Find where the given text appears and provide that cell's center as (X, Y) coordinate. 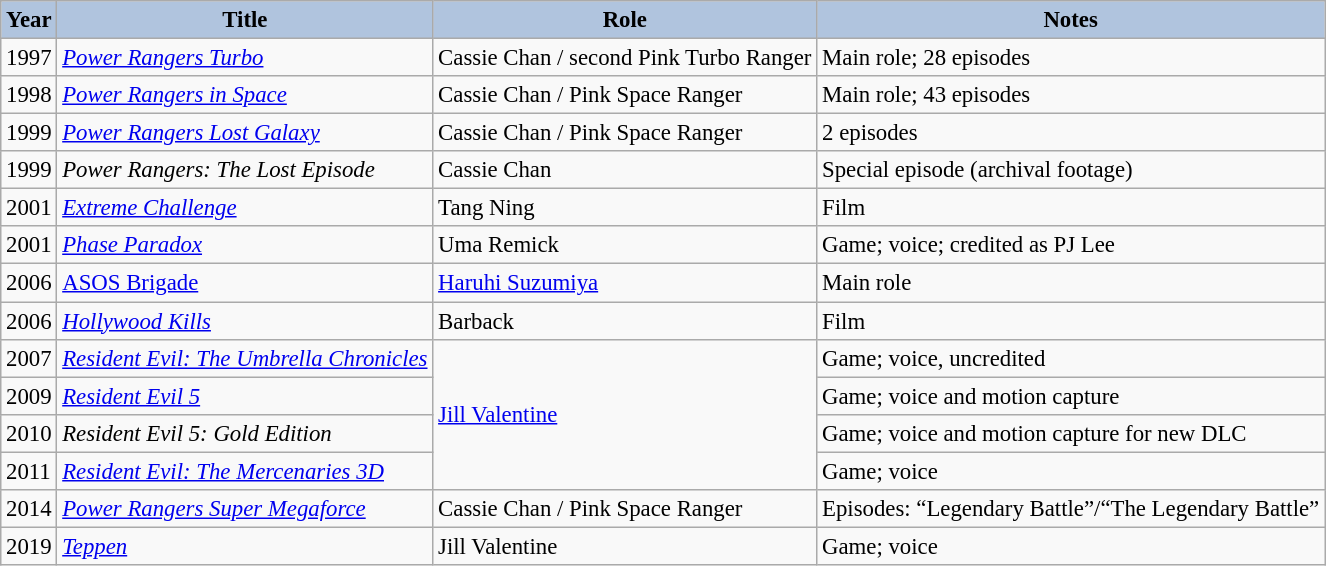
ASOS Brigade (245, 283)
2 episodes (1071, 133)
2010 (29, 433)
Power Rangers in Space (245, 95)
Resident Evil 5: Gold Edition (245, 433)
Power Rangers Lost Galaxy (245, 133)
Power Rangers Turbo (245, 58)
2019 (29, 546)
Barback (625, 321)
2014 (29, 509)
Notes (1071, 20)
Role (625, 20)
Special episode (archival footage) (1071, 170)
Episodes: “Legendary Battle”/“The Legendary Battle” (1071, 509)
Game; voice; credited as PJ Lee (1071, 245)
Uma Remick (625, 245)
Resident Evil 5 (245, 396)
Main role; 28 episodes (1071, 58)
Resident Evil: The Mercenaries 3D (245, 471)
Cassie Chan (625, 170)
1998 (29, 95)
Phase Paradox (245, 245)
Hollywood Kills (245, 321)
Game; voice and motion capture (1071, 396)
Year (29, 20)
Title (245, 20)
Power Rangers: The Lost Episode (245, 170)
1997 (29, 58)
Game; voice, uncredited (1071, 358)
Main role (1071, 283)
Teppen (245, 546)
Haruhi Suzumiya (625, 283)
Main role; 43 episodes (1071, 95)
Power Rangers Super Megaforce (245, 509)
Tang Ning (625, 208)
Cassie Chan / second Pink Turbo Ranger (625, 58)
2007 (29, 358)
2011 (29, 471)
2009 (29, 396)
Extreme Challenge (245, 208)
Game; voice and motion capture for new DLC (1071, 433)
Resident Evil: The Umbrella Chronicles (245, 358)
